Provide the [X, Y] coordinate of the cell's center where the given text is located.  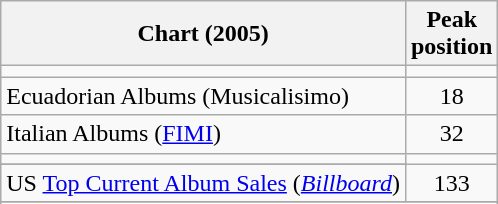
Italian Albums (FIMI) [204, 134]
32 [451, 134]
Peakposition [451, 34]
18 [451, 96]
133 [451, 183]
US Top Current Album Sales (Billboard) [204, 183]
Ecuadorian Albums (Musicalisimo) [204, 96]
Chart (2005) [204, 34]
